Detect which cell encompasses the target text, then output its [X, Y] center coordinate. 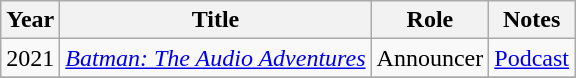
Title [216, 20]
Notes [532, 20]
2021 [30, 58]
Role [430, 20]
Year [30, 20]
Batman: The Audio Adventures [216, 58]
Podcast [532, 58]
Announcer [430, 58]
